Capture the cell that displays the provided text and extract its (X, Y) central coordinate. 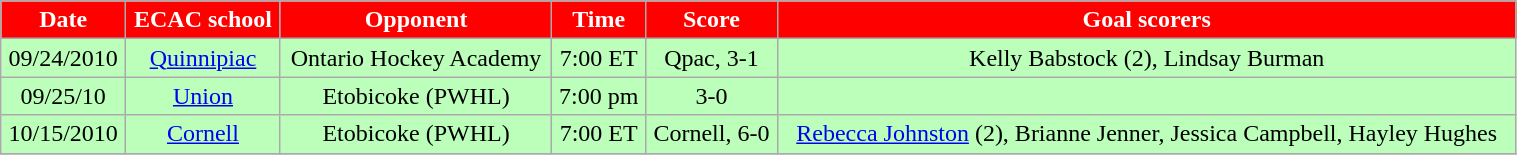
Time (599, 20)
Date (64, 20)
Cornell (204, 134)
Rebecca Johnston (2), Brianne Jenner, Jessica Campbell, Hayley Hughes (1146, 134)
Score (712, 20)
Cornell, 6-0 (712, 134)
10/15/2010 (64, 134)
Quinnipiac (204, 58)
3-0 (712, 96)
Opponent (416, 20)
Union (204, 96)
7:00 pm (599, 96)
Qpac, 3-1 (712, 58)
ECAC school (204, 20)
09/24/2010 (64, 58)
Ontario Hockey Academy (416, 58)
Goal scorers (1146, 20)
09/25/10 (64, 96)
Kelly Babstock (2), Lindsay Burman (1146, 58)
